Return the [x, y] coordinate for the center point of the cell that contains the specified text.  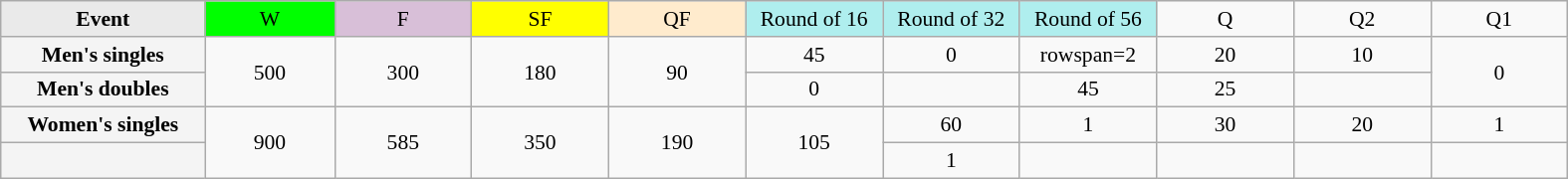
Women's singles [104, 125]
25 [1226, 89]
rowspan=2 [1088, 55]
SF [541, 19]
F [403, 19]
Men's doubles [104, 89]
Men's singles [104, 55]
Round of 32 [951, 19]
90 [677, 72]
350 [541, 143]
Round of 16 [814, 19]
Q2 [1362, 19]
585 [403, 143]
105 [814, 143]
900 [270, 143]
30 [1226, 125]
Q [1226, 19]
500 [270, 72]
300 [403, 72]
10 [1362, 55]
180 [541, 72]
Q1 [1499, 19]
60 [951, 125]
Round of 56 [1088, 19]
190 [677, 143]
Event [104, 19]
W [270, 19]
QF [677, 19]
